Return [x, y] of the center of cell containing provided text 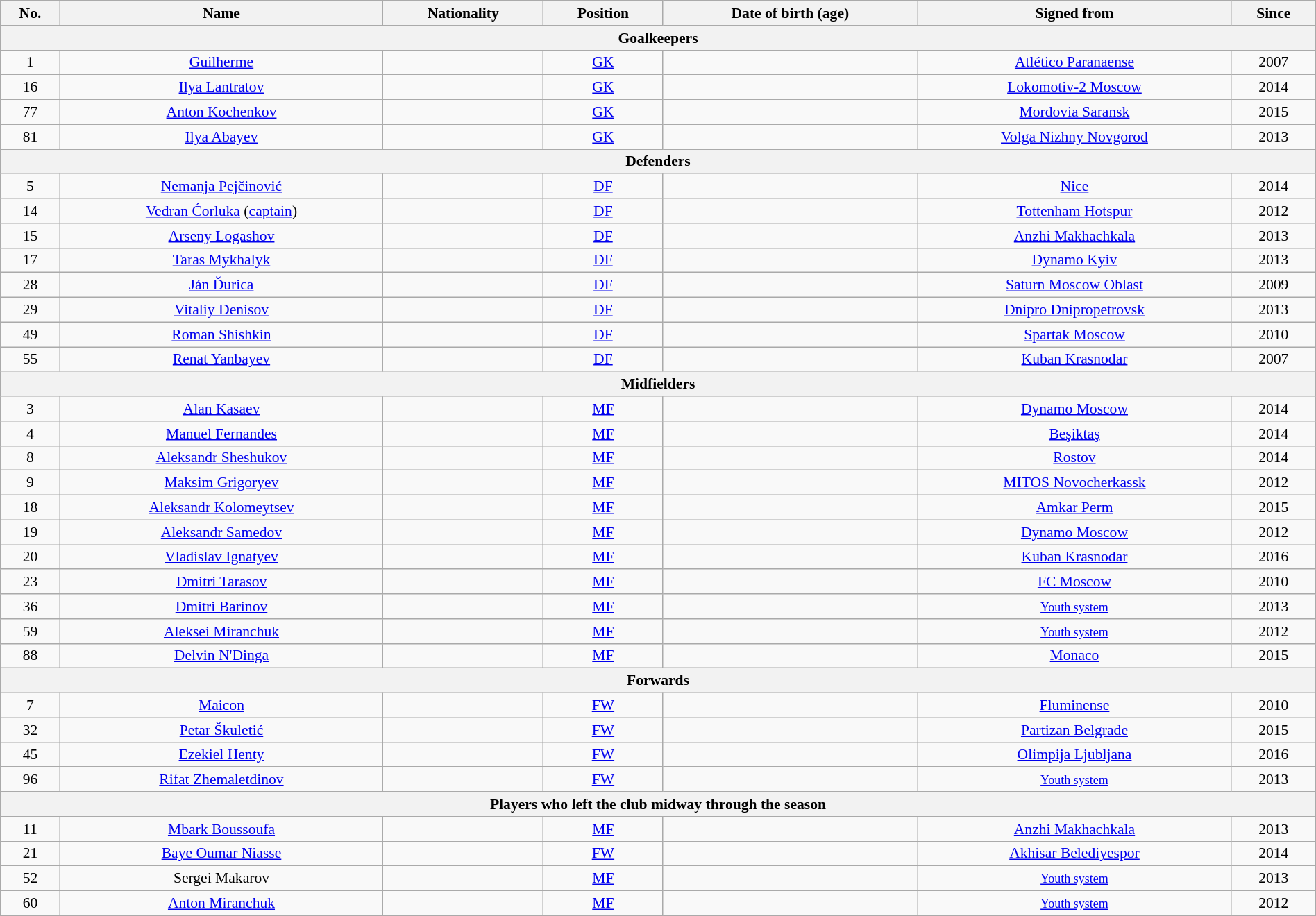
17 [31, 260]
Sergei Makarov [221, 879]
Dmitri Tarasov [221, 582]
20 [31, 557]
Akhisar Belediyespor [1074, 854]
Vedran Ćorluka (captain) [221, 211]
Dmitri Barinov [221, 607]
Fluminense [1074, 706]
19 [31, 532]
11 [31, 829]
Position [603, 13]
Guilherme [221, 62]
21 [31, 854]
Dynamo Kyiv [1074, 260]
Alan Kasaev [221, 409]
Petar Škuletić [221, 730]
Dnipro Dnipropetrovsk [1074, 310]
14 [31, 211]
55 [31, 359]
Manuel Fernandes [221, 434]
Aleksandr Kolomeytsev [221, 508]
4 [31, 434]
Ezekiel Henty [221, 755]
Anton Miranchuk [221, 904]
Spartak Moscow [1074, 334]
Midfielders [658, 384]
Monaco [1074, 656]
Ján Ďurica [221, 285]
16 [31, 87]
Aleksandr Sheshukov [221, 458]
Mbark Boussoufa [221, 829]
Baye Oumar Niasse [221, 854]
Beşiktaş [1074, 434]
Taras Mykhalyk [221, 260]
59 [31, 631]
5 [31, 187]
Atlético Paranaense [1074, 62]
29 [31, 310]
Maicon [221, 706]
MITOS Novocherkassk [1074, 483]
Amkar Perm [1074, 508]
28 [31, 285]
1 [31, 62]
Saturn Moscow Oblast [1074, 285]
Arseny Logashov [221, 236]
Aleksandr Samedov [221, 532]
Volga Nizhny Novgorod [1074, 137]
88 [31, 656]
18 [31, 508]
52 [31, 879]
Renat Yanbayev [221, 359]
2009 [1273, 285]
Vitaliy Denisov [221, 310]
Nice [1074, 187]
32 [31, 730]
Signed from [1074, 13]
Mordovia Saransk [1074, 112]
Aleksei Miranchuk [221, 631]
Vladislav Ignatyev [221, 557]
Partizan Belgrade [1074, 730]
Delvin N'Dinga [221, 656]
Lokomotiv-2 Moscow [1074, 87]
81 [31, 137]
77 [31, 112]
Nemanja Pejčinović [221, 187]
Olimpija Ljubljana [1074, 755]
15 [31, 236]
7 [31, 706]
36 [31, 607]
Rostov [1074, 458]
Players who left the club midway through the season [658, 804]
45 [31, 755]
Ilya Abayev [221, 137]
9 [31, 483]
3 [31, 409]
60 [31, 904]
Maksim Grigoryev [221, 483]
Goalkeepers [658, 38]
Roman Shishkin [221, 334]
8 [31, 458]
Ilya Lantratov [221, 87]
49 [31, 334]
FC Moscow [1074, 582]
Name [221, 13]
Anton Kochenkov [221, 112]
96 [31, 780]
Nationality [464, 13]
Defenders [658, 162]
Since [1273, 13]
Tottenham Hotspur [1074, 211]
Rifat Zhemaletdinov [221, 780]
Forwards [658, 681]
23 [31, 582]
Date of birth (age) [790, 13]
No. [31, 13]
